Locate the cell with the specified text and output its (x, y) center coordinate. 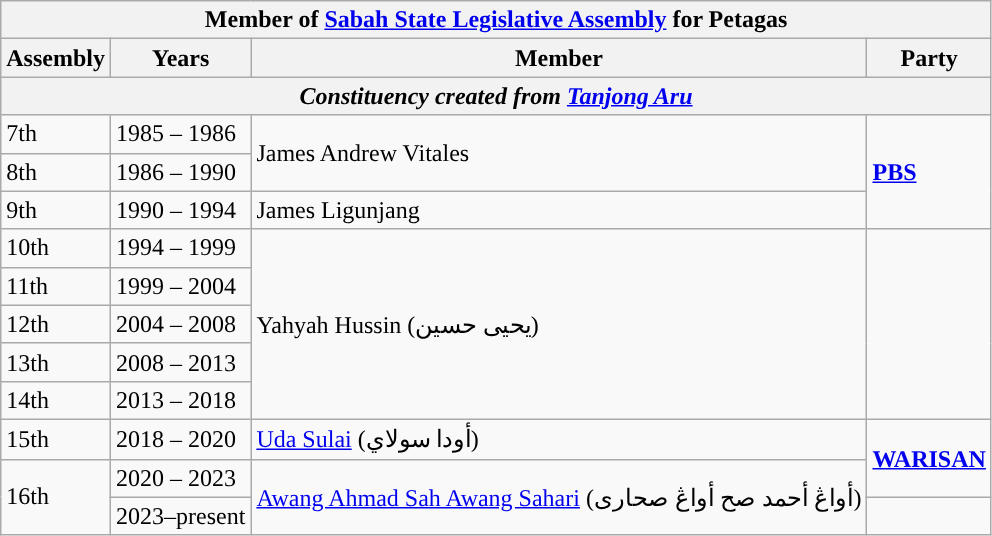
Awang Ahmad Sah Awang Sahari (أواڠ أحمد صح أواڠ صحارى) (559, 497)
10th (56, 248)
1999 – 2004 (180, 286)
Assembly (56, 58)
2018 – 2020 (180, 439)
Uda Sulai (أودا سولاي) (559, 439)
1985 – 1986 (180, 134)
1994 – 1999 (180, 248)
8th (56, 172)
WARISAN (929, 458)
James Ligunjang (559, 210)
Years (180, 58)
13th (56, 362)
14th (56, 400)
2023–present (180, 516)
11th (56, 286)
2013 – 2018 (180, 400)
Member (559, 58)
Constituency created from Tanjong Aru (496, 96)
Party (929, 58)
2004 – 2008 (180, 324)
Member of Sabah State Legislative Assembly for Petagas (496, 20)
James Andrew Vitales (559, 153)
15th (56, 439)
9th (56, 210)
7th (56, 134)
2020 – 2023 (180, 478)
1990 – 1994 (180, 210)
2008 – 2013 (180, 362)
PBS (929, 172)
1986 – 1990 (180, 172)
Yahyah Hussin (يحيى حسين) (559, 324)
16th (56, 497)
12th (56, 324)
